Locate the cell with the specified text and output its (X, Y) center coordinate. 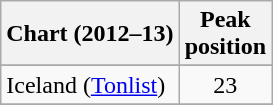
Peakposition (225, 34)
Iceland (Tonlist) (90, 85)
Chart (2012–13) (90, 34)
23 (225, 85)
